Return the [X, Y] coordinate for the center point of the cell that contains the specified text.  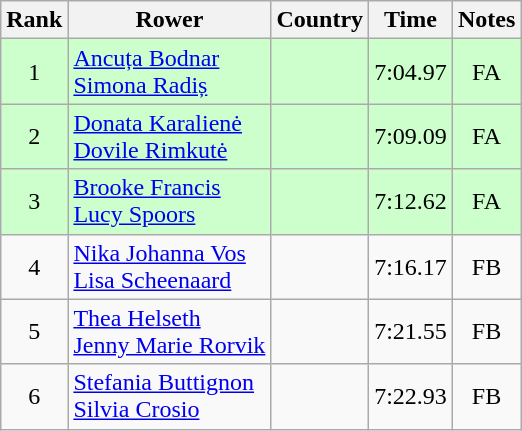
4 [34, 266]
Brooke FrancisLucy Spoors [170, 202]
7:09.09 [411, 136]
Rower [170, 20]
Rank [34, 20]
Donata KaralienėDovile Rimkutė [170, 136]
6 [34, 396]
Nika Johanna VosLisa Scheenaard [170, 266]
Notes [486, 20]
7:04.97 [411, 72]
Time [411, 20]
Stefania ButtignonSilvia Crosio [170, 396]
3 [34, 202]
7:12.62 [411, 202]
Country [320, 20]
2 [34, 136]
7:16.17 [411, 266]
1 [34, 72]
Thea HelsethJenny Marie Rorvik [170, 332]
Ancuța BodnarSimona Radiș [170, 72]
5 [34, 332]
7:22.93 [411, 396]
7:21.55 [411, 332]
